Return [x, y] of the center of cell containing provided text 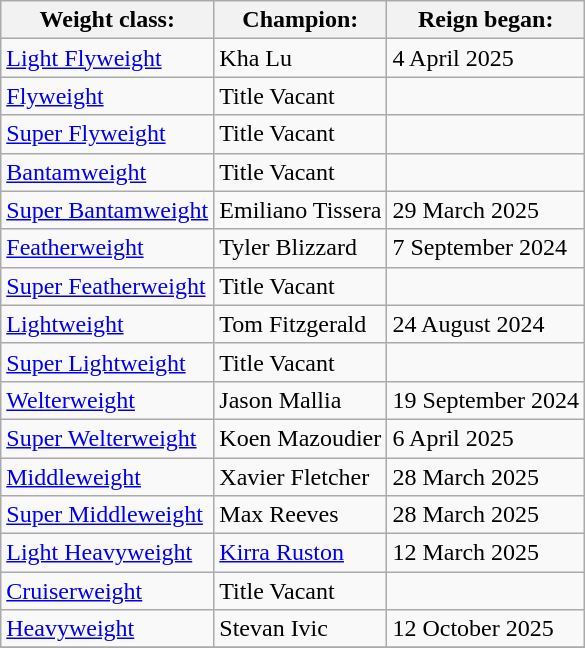
Featherweight [108, 248]
Reign began: [486, 20]
Stevan Ivic [300, 629]
24 August 2024 [486, 324]
29 March 2025 [486, 210]
Tyler Blizzard [300, 248]
Lightweight [108, 324]
Flyweight [108, 96]
Max Reeves [300, 515]
Champion: [300, 20]
Super Middleweight [108, 515]
Light Heavyweight [108, 553]
19 September 2024 [486, 400]
6 April 2025 [486, 438]
Cruiserweight [108, 591]
Super Lightweight [108, 362]
Emiliano Tissera [300, 210]
Weight class: [108, 20]
Light Flyweight [108, 58]
Middleweight [108, 477]
12 March 2025 [486, 553]
4 April 2025 [486, 58]
Super Bantamweight [108, 210]
Super Welterweight [108, 438]
Koen Mazoudier [300, 438]
Xavier Fletcher [300, 477]
Kirra Ruston [300, 553]
7 September 2024 [486, 248]
Super Featherweight [108, 286]
Kha Lu [300, 58]
Welterweight [108, 400]
Bantamweight [108, 172]
Heavyweight [108, 629]
Jason Mallia [300, 400]
Super Flyweight [108, 134]
Tom Fitzgerald [300, 324]
12 October 2025 [486, 629]
